Extract the [x, y] coordinate from the center of the cell holding the provided text.  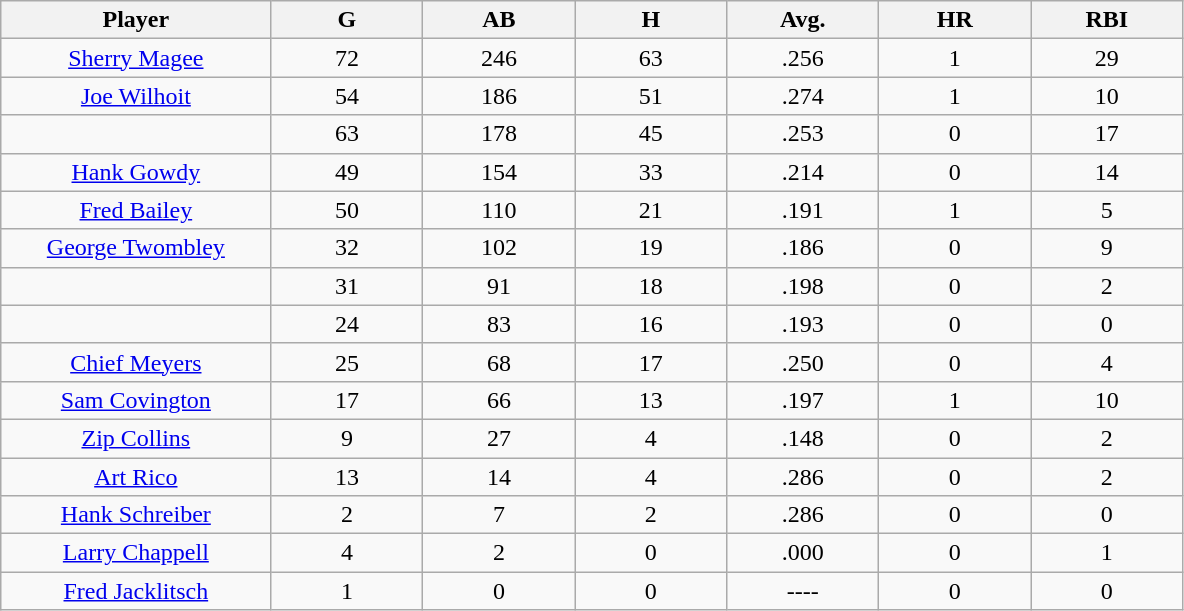
Fred Bailey [136, 210]
---- [803, 591]
102 [499, 248]
.214 [803, 172]
Hank Schreiber [136, 515]
.193 [803, 324]
18 [651, 286]
Fred Jacklitsch [136, 591]
31 [347, 286]
.186 [803, 248]
246 [499, 58]
.256 [803, 58]
21 [651, 210]
186 [499, 96]
George Twombley [136, 248]
H [651, 20]
154 [499, 172]
32 [347, 248]
54 [347, 96]
7 [499, 515]
.253 [803, 134]
68 [499, 362]
50 [347, 210]
24 [347, 324]
66 [499, 400]
49 [347, 172]
16 [651, 324]
Hank Gowdy [136, 172]
27 [499, 438]
.250 [803, 362]
Player [136, 20]
Sam Covington [136, 400]
33 [651, 172]
5 [1107, 210]
83 [499, 324]
110 [499, 210]
.197 [803, 400]
.148 [803, 438]
178 [499, 134]
HR [955, 20]
19 [651, 248]
29 [1107, 58]
72 [347, 58]
G [347, 20]
91 [499, 286]
Larry Chappell [136, 553]
.198 [803, 286]
45 [651, 134]
Art Rico [136, 477]
.191 [803, 210]
25 [347, 362]
51 [651, 96]
Avg. [803, 20]
RBI [1107, 20]
Joe Wilhoit [136, 96]
AB [499, 20]
Sherry Magee [136, 58]
.000 [803, 553]
Zip Collins [136, 438]
Chief Meyers [136, 362]
.274 [803, 96]
